Locate the cell with the specified text and output its [x, y] center coordinate. 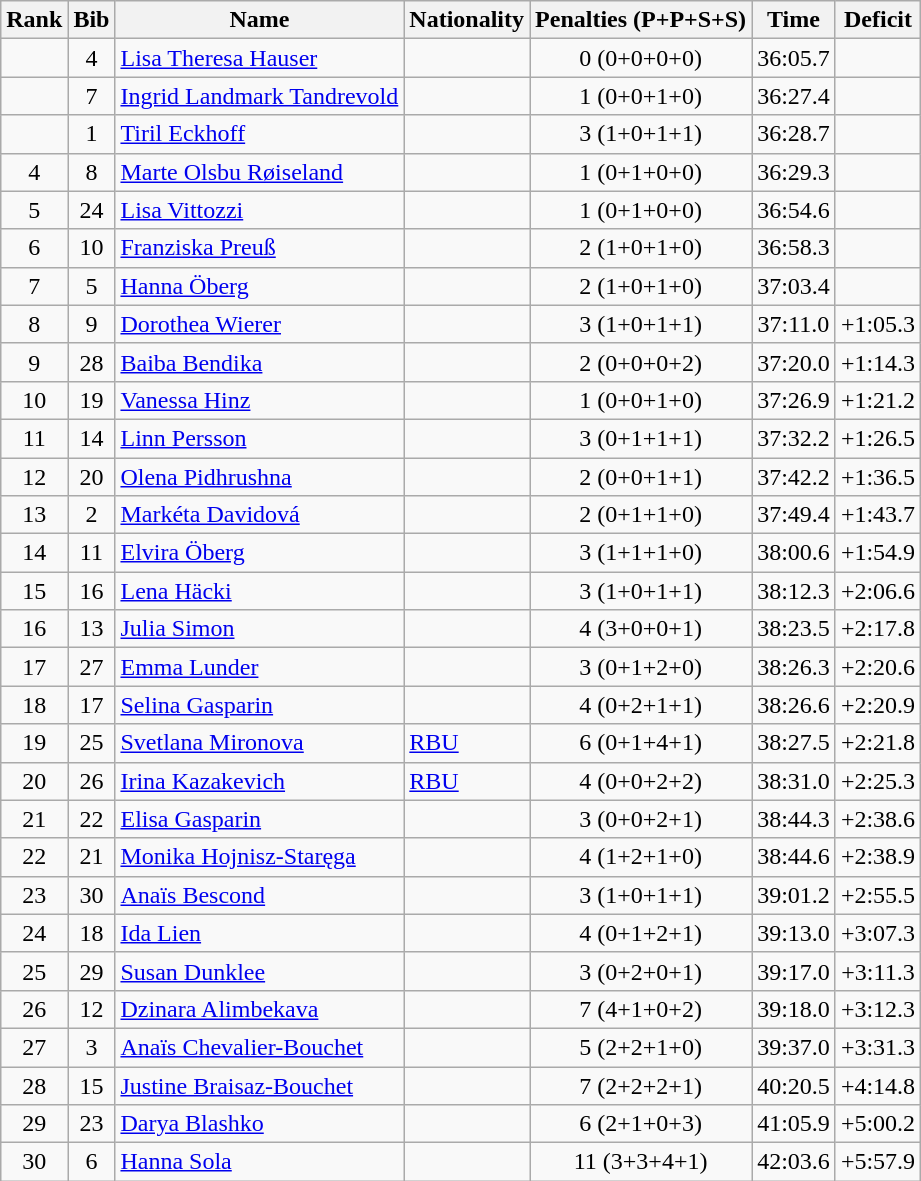
+2:06.6 [878, 591]
Tiril Eckhoff [260, 134]
36:27.4 [794, 96]
+3:07.3 [878, 933]
37:20.0 [794, 362]
Lena Häcki [260, 591]
Ida Lien [260, 933]
Darya Blashko [260, 1124]
38:44.6 [794, 857]
42:03.6 [794, 1162]
38:26.3 [794, 667]
4 (0+0+2+2) [641, 781]
39:17.0 [794, 971]
4 (1+2+1+0) [641, 857]
36:28.7 [794, 134]
+2:17.8 [878, 629]
+2:21.8 [878, 743]
Dorothea Wierer [260, 324]
+3:11.3 [878, 971]
Elisa Gasparin [260, 819]
2 (0+0+0+2) [641, 362]
Hanna Sola [260, 1162]
39:13.0 [794, 933]
39:18.0 [794, 1009]
38:44.3 [794, 819]
38:00.6 [794, 553]
0 (0+0+0+0) [641, 58]
Lisa Theresa Hauser [260, 58]
4 (0+2+1+1) [641, 705]
+2:20.9 [878, 705]
Anaïs Bescond [260, 895]
+1:14.3 [878, 362]
+1:36.5 [878, 477]
41:05.9 [794, 1124]
+3:12.3 [878, 1009]
+1:43.7 [878, 515]
3 (0+2+0+1) [641, 971]
36:05.7 [794, 58]
+2:25.3 [878, 781]
Susan Dunklee [260, 971]
Penalties (P+P+S+S) [641, 20]
Name [260, 20]
+2:55.5 [878, 895]
Olena Pidhrushna [260, 477]
Ingrid Landmark Tandrevold [260, 96]
+2:38.9 [878, 857]
3 (1+1+1+0) [641, 553]
Justine Braisaz-Bouchet [260, 1085]
Selina Gasparin [260, 705]
Monika Hojnisz-Staręga [260, 857]
37:26.9 [794, 400]
37:49.4 [794, 515]
+4:14.8 [878, 1085]
38:27.5 [794, 743]
+2:38.6 [878, 819]
Nationality [467, 20]
37:42.2 [794, 477]
2 (0+1+1+0) [641, 515]
Svetlana Mironova [260, 743]
11 (3+3+4+1) [641, 1162]
36:54.6 [794, 210]
Dzinara Alimbekava [260, 1009]
Markéta Davidová [260, 515]
+1:54.9 [878, 553]
7 (4+1+0+2) [641, 1009]
38:23.5 [794, 629]
Hanna Öberg [260, 286]
+1:05.3 [878, 324]
Elvira Öberg [260, 553]
Baiba Bendika [260, 362]
4 (0+1+2+1) [641, 933]
3 [92, 1047]
Marte Olsbu Røiseland [260, 172]
+1:21.2 [878, 400]
37:32.2 [794, 438]
40:20.5 [794, 1085]
38:26.6 [794, 705]
Deficit [878, 20]
+3:31.3 [878, 1047]
3 (0+1+1+1) [641, 438]
2 (0+0+1+1) [641, 477]
Anaïs Chevalier-Bouchet [260, 1047]
39:01.2 [794, 895]
+5:57.9 [878, 1162]
3 (0+0+2+1) [641, 819]
37:11.0 [794, 324]
Franziska Preuß [260, 248]
7 (2+2+2+1) [641, 1085]
Irina Kazakevich [260, 781]
+1:26.5 [878, 438]
Emma Lunder [260, 667]
Lisa Vittozzi [260, 210]
38:31.0 [794, 781]
3 (0+1+2+0) [641, 667]
Linn Persson [260, 438]
Bib [92, 20]
1 [92, 134]
38:12.3 [794, 591]
Rank [34, 20]
Vanessa Hinz [260, 400]
39:37.0 [794, 1047]
Time [794, 20]
2 [92, 515]
4 (3+0+0+1) [641, 629]
6 (2+1+0+3) [641, 1124]
6 (0+1+4+1) [641, 743]
37:03.4 [794, 286]
Julia Simon [260, 629]
+2:20.6 [878, 667]
36:29.3 [794, 172]
+5:00.2 [878, 1124]
36:58.3 [794, 248]
5 (2+2+1+0) [641, 1047]
